Scan for the cell matching the given text and deliver its (x, y) coordinate at center. 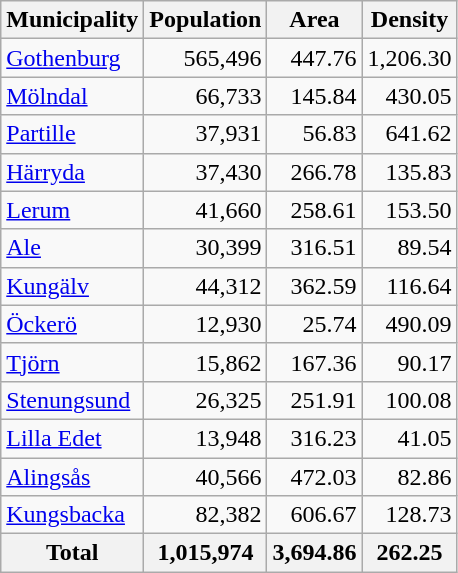
Partille (72, 134)
56.83 (314, 134)
41,660 (206, 210)
Density (410, 20)
316.23 (314, 438)
Total (72, 553)
12,930 (206, 324)
430.05 (410, 96)
266.78 (314, 172)
82.86 (410, 477)
30,399 (206, 248)
Population (206, 20)
13,948 (206, 438)
100.08 (410, 400)
Alingsås (72, 477)
472.03 (314, 477)
447.76 (314, 58)
135.83 (410, 172)
40,566 (206, 477)
490.09 (410, 324)
Härryda (72, 172)
37,430 (206, 172)
Kungsbacka (72, 515)
15,862 (206, 362)
25.74 (314, 324)
89.54 (410, 248)
3,694.86 (314, 553)
1,015,974 (206, 553)
Stenungsund (72, 400)
Öckerö (72, 324)
26,325 (206, 400)
251.91 (314, 400)
128.73 (410, 515)
145.84 (314, 96)
Municipality (72, 20)
Ale (72, 248)
1,206.30 (410, 58)
116.64 (410, 286)
44,312 (206, 286)
82,382 (206, 515)
641.62 (410, 134)
362.59 (314, 286)
Area (314, 20)
Gothenburg (72, 58)
Mölndal (72, 96)
66,733 (206, 96)
167.36 (314, 362)
153.50 (410, 210)
41.05 (410, 438)
258.61 (314, 210)
Tjörn (72, 362)
Lerum (72, 210)
37,931 (206, 134)
90.17 (410, 362)
Lilla Edet (72, 438)
316.51 (314, 248)
606.67 (314, 515)
565,496 (206, 58)
Kungälv (72, 286)
262.25 (410, 553)
